Extract the [X, Y] coordinate from the center of the cell holding the provided text.  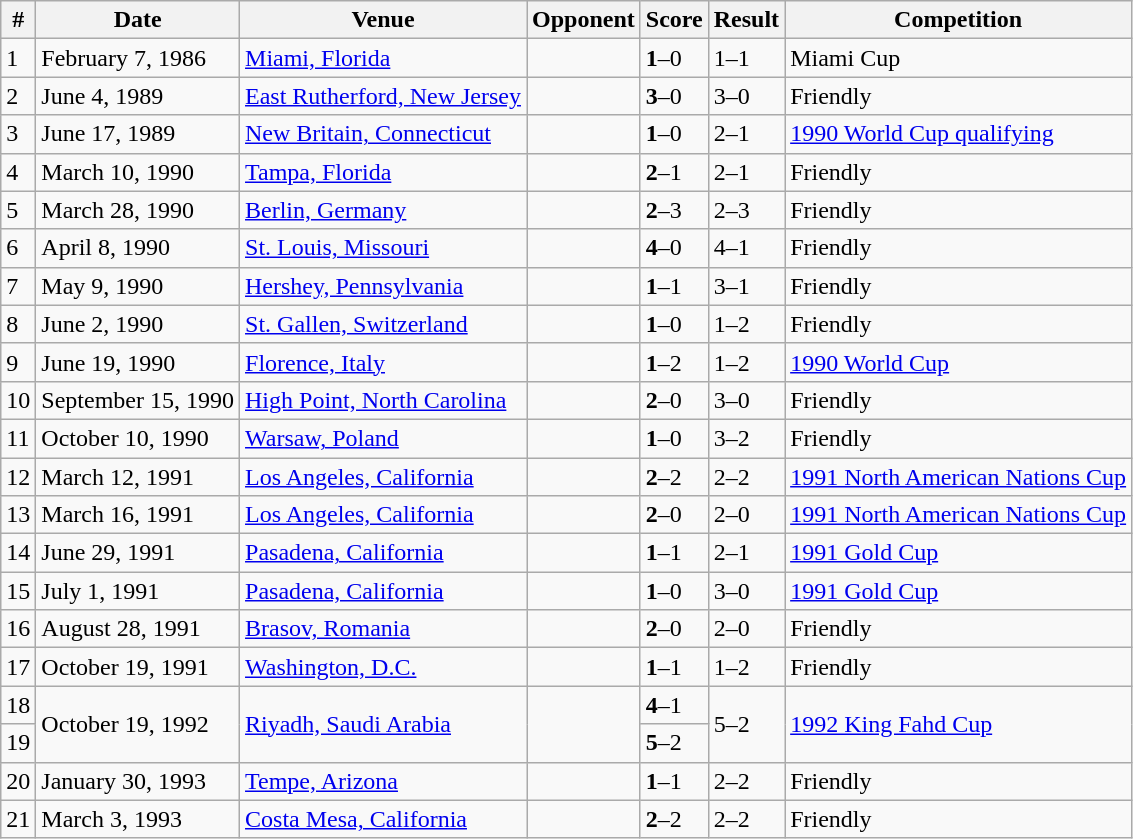
14 [18, 553]
July 1, 1991 [138, 591]
High Point, North Carolina [384, 400]
Miami, Florida [384, 58]
3 [18, 134]
Miami Cup [958, 58]
February 7, 1986 [138, 58]
10 [18, 400]
March 3, 1993 [138, 819]
June 29, 1991 [138, 553]
11 [18, 438]
June 19, 1990 [138, 362]
Opponent [583, 20]
May 9, 1990 [138, 286]
6 [18, 248]
1992 King Fahd Cup [958, 724]
4 [18, 172]
St. Gallen, Switzerland [384, 324]
Brasov, Romania [384, 629]
June 2, 1990 [138, 324]
12 [18, 477]
March 16, 1991 [138, 515]
16 [18, 629]
19 [18, 743]
Tampa, Florida [384, 172]
8 [18, 324]
Costa Mesa, California [384, 819]
4–0 [674, 248]
Tempe, Arizona [384, 781]
2 [18, 96]
June 17, 1989 [138, 134]
Score [674, 20]
17 [18, 667]
April 8, 1990 [138, 248]
Warsaw, Poland [384, 438]
Berlin, Germany [384, 210]
1990 World Cup [958, 362]
June 4, 1989 [138, 96]
20 [18, 781]
March 12, 1991 [138, 477]
9 [18, 362]
7 [18, 286]
March 10, 1990 [138, 172]
1990 World Cup qualifying [958, 134]
3–2 [746, 438]
October 19, 1992 [138, 724]
15 [18, 591]
Venue [384, 20]
1 [18, 58]
October 10, 1990 [138, 438]
New Britain, Connecticut [384, 134]
East Rutherford, New Jersey [384, 96]
Washington, D.C. [384, 667]
August 28, 1991 [138, 629]
18 [18, 705]
Riyadh, Saudi Arabia [384, 724]
January 30, 1993 [138, 781]
13 [18, 515]
Florence, Italy [384, 362]
Date [138, 20]
21 [18, 819]
# [18, 20]
Competition [958, 20]
March 28, 1990 [138, 210]
5 [18, 210]
St. Louis, Missouri [384, 248]
Result [746, 20]
September 15, 1990 [138, 400]
October 19, 1991 [138, 667]
3–1 [746, 286]
Hershey, Pennsylvania [384, 286]
